Extract the (x, y) coordinate from the center of the cell holding the provided text.  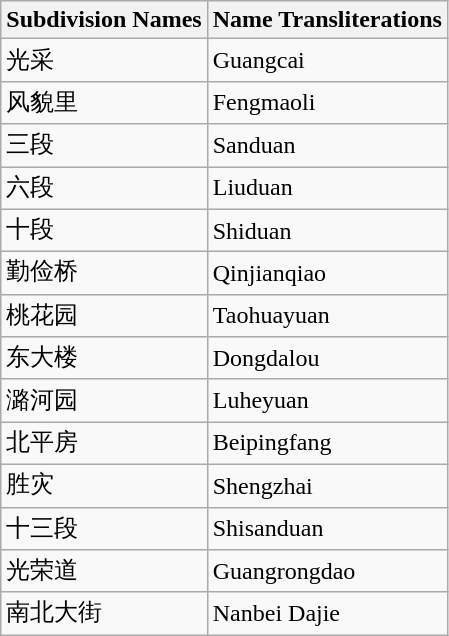
六段 (104, 188)
十三段 (104, 528)
北平房 (104, 444)
东大楼 (104, 358)
风貌里 (104, 102)
桃花园 (104, 316)
Guangcai (327, 60)
Taohuayuan (327, 316)
Nanbei Dajie (327, 614)
Sanduan (327, 146)
Liuduan (327, 188)
三段 (104, 146)
Shengzhai (327, 486)
Fengmaoli (327, 102)
Guangrongdao (327, 572)
Shisanduan (327, 528)
Dongdalou (327, 358)
Qinjianqiao (327, 274)
勤俭桥 (104, 274)
潞河园 (104, 400)
胜灾 (104, 486)
Subdivision Names (104, 20)
Luheyuan (327, 400)
南北大街 (104, 614)
十段 (104, 230)
Shiduan (327, 230)
Name Transliterations (327, 20)
光采 (104, 60)
Beipingfang (327, 444)
光荣道 (104, 572)
